Return the [x, y] coordinate for the center point of the cell that contains the specified text.  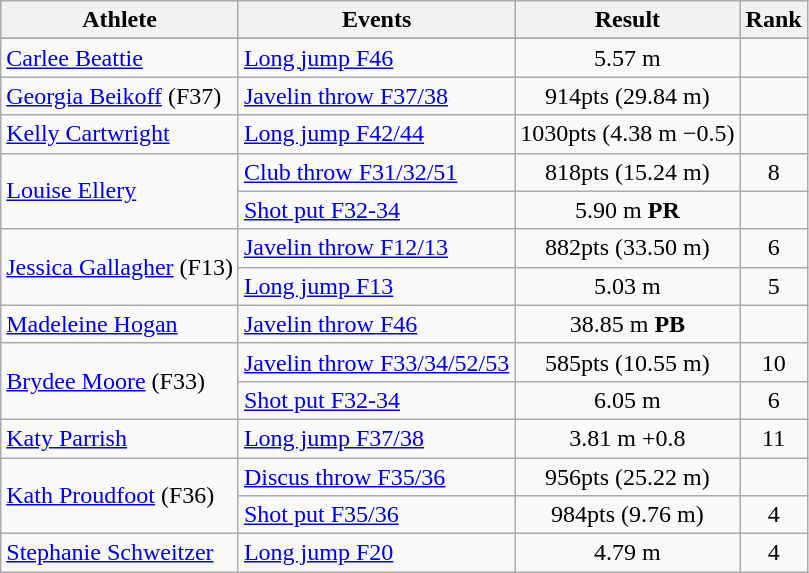
3.81 m +0.8 [628, 438]
38.85 m PB [628, 324]
5.57 m [628, 58]
Madeleine Hogan [120, 324]
5.90 m PR [628, 210]
Result [628, 20]
Jessica Gallagher (F13) [120, 267]
Events [376, 20]
Long jump F37/38 [376, 438]
10 [774, 362]
956pts (25.22 m) [628, 477]
Discus throw F35/36 [376, 477]
Javelin throw F46 [376, 324]
1030pts (4.38 m −0.5) [628, 134]
11 [774, 438]
818pts (15.24 m) [628, 172]
Javelin throw F12/13 [376, 248]
Club throw F31/32/51 [376, 172]
4.79 m [628, 553]
Rank [774, 20]
Kath Proudfoot (F36) [120, 496]
914pts (29.84 m) [628, 96]
6.05 m [628, 400]
882pts (33.50 m) [628, 248]
Shot put F35/36 [376, 515]
Javelin throw F37/38 [376, 96]
Louise Ellery [120, 191]
5 [774, 286]
Katy Parrish [120, 438]
984pts (9.76 m) [628, 515]
Long jump F42/44 [376, 134]
Georgia Beikoff (F37) [120, 96]
Stephanie Schweitzer [120, 553]
Brydee Moore (F33) [120, 381]
Athlete [120, 20]
Long jump F20 [376, 553]
Javelin throw F33/34/52/53 [376, 362]
5.03 m [628, 286]
Kelly Cartwright [120, 134]
Carlee Beattie [120, 58]
585pts (10.55 m) [628, 362]
Long jump F13 [376, 286]
Long jump F46 [376, 58]
8 [774, 172]
